Extract the [X, Y] coordinate from the center of the cell holding the provided text.  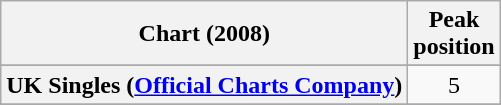
Peakposition [454, 34]
5 [454, 85]
Chart (2008) [204, 34]
UK Singles (Official Charts Company) [204, 85]
